Return the [X, Y] coordinate for the center point of the cell that contains the specified text.  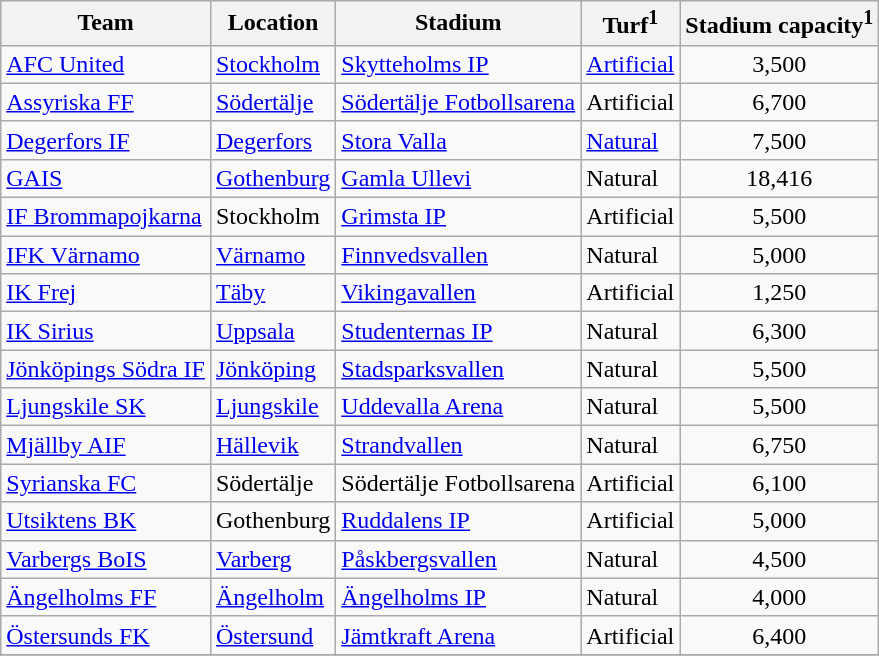
18,416 [780, 178]
Utsiktens BK [106, 521]
Påskbergsvallen [458, 559]
Turf1 [630, 24]
Ängelholms FF [106, 597]
1,250 [780, 293]
Jönköping [272, 369]
6,100 [780, 483]
Varbergs BoIS [106, 559]
Grimsta IP [458, 217]
6,400 [780, 635]
4,000 [780, 597]
Uppsala [272, 331]
Syrianska FC [106, 483]
6,300 [780, 331]
Gamla Ullevi [458, 178]
Ljungskile SK [106, 407]
Uddevalla Arena [458, 407]
AFC United [106, 64]
Ljungskile [272, 407]
IFK Värnamo [106, 255]
7,500 [780, 140]
Östersunds FK [106, 635]
Stora Valla [458, 140]
Stadium [458, 24]
Degerfors IF [106, 140]
Studenternas IP [458, 331]
Degerfors [272, 140]
IF Brommapojkarna [106, 217]
Värnamo [272, 255]
Ängelholms IP [458, 597]
Varberg [272, 559]
Östersund [272, 635]
Jönköpings Södra IF [106, 369]
4,500 [780, 559]
Täby [272, 293]
Vikingavallen [458, 293]
Stadsparksvallen [458, 369]
Hällevik [272, 445]
Location [272, 24]
Strandvallen [458, 445]
6,700 [780, 102]
Stadium capacity1 [780, 24]
6,750 [780, 445]
Mjällby AIF [106, 445]
Ruddalens IP [458, 521]
Ängelholm [272, 597]
Finnvedsvallen [458, 255]
Jämtkraft Arena [458, 635]
Skytteholms IP [458, 64]
3,500 [780, 64]
IK Frej [106, 293]
Assyriska FF [106, 102]
Team [106, 24]
GAIS [106, 178]
IK Sirius [106, 331]
